Determine the [X, Y] coordinate at the center of the cell enclosing the given text.  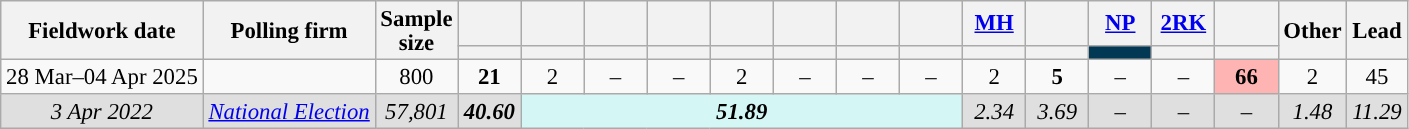
800 [416, 78]
Samplesize [416, 30]
28 Mar–04 Apr 2025 [102, 78]
21 [490, 78]
Fieldwork date [102, 30]
Lead [1377, 30]
45 [1377, 78]
40.60 [490, 112]
NP [1120, 24]
Other [1312, 30]
57,801 [416, 112]
2.34 [994, 112]
National Election [289, 112]
Polling firm [289, 30]
2RK [1184, 24]
1.48 [1312, 112]
5 [1058, 78]
3.69 [1058, 112]
51.89 [742, 112]
66 [1246, 78]
11.29 [1377, 112]
MH [994, 24]
3 Apr 2022 [102, 112]
